Scan for the cell matching the given text and deliver its (x, y) coordinate at center. 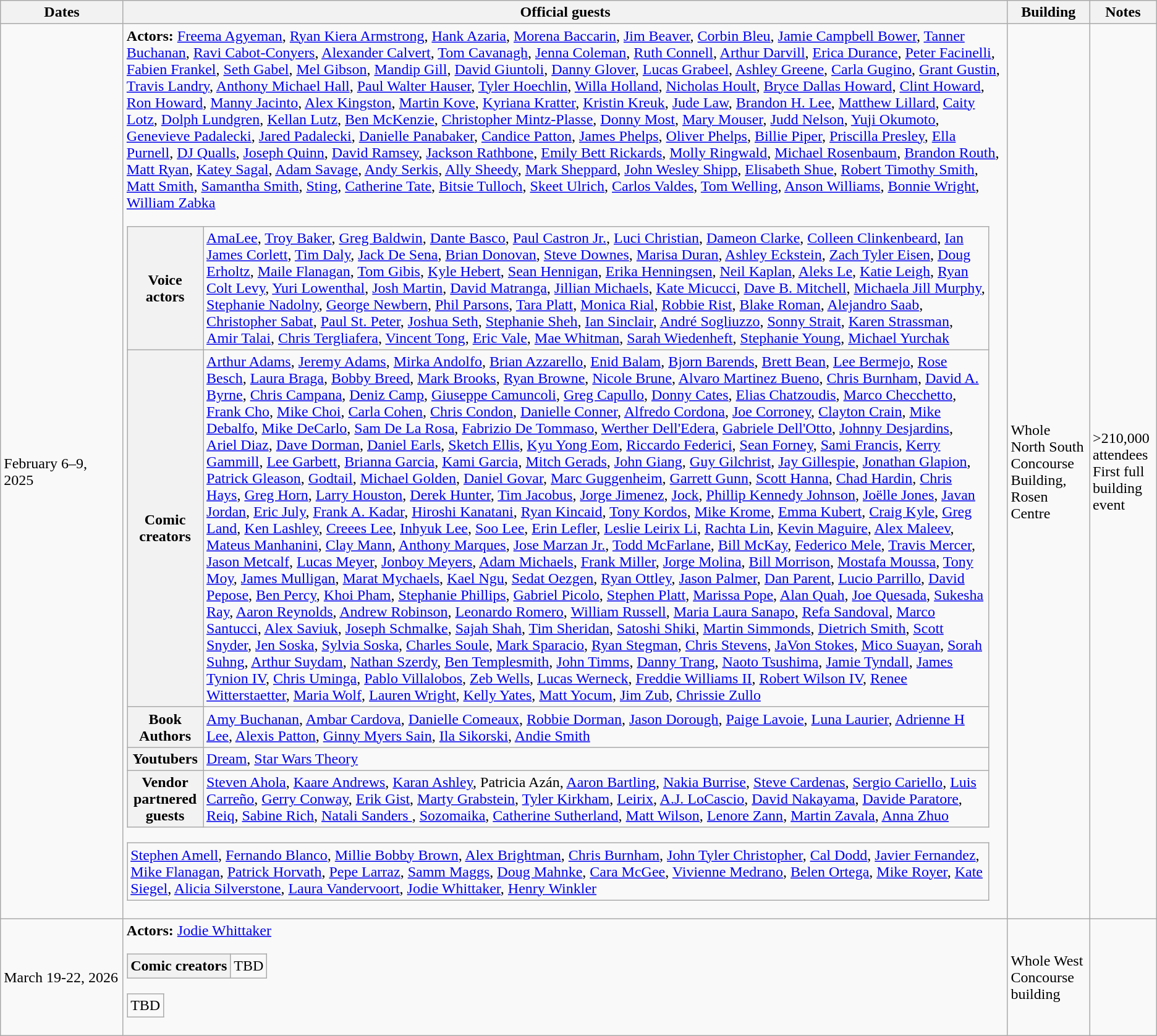
Vendor partnered guests (166, 799)
Official guests (565, 12)
Building (1048, 12)
Actors: Jodie Whittaker Comic creators TBD TBD (565, 977)
Voice actors (166, 288)
Whole North South Concourse Building, Rosen Centre (1048, 471)
Youtubers (166, 759)
Notes (1124, 12)
Dates (62, 12)
Whole West Concourse building (1048, 977)
March 19-22, 2026 (62, 977)
Book Authors (166, 726)
February 6–9, 2025 (62, 471)
>210,000 attendeesFirst full building event (1124, 471)
Dream, Star Wars Theory (596, 759)
